Identify which cell holds the provided text, then report its [X, Y] central coordinate. 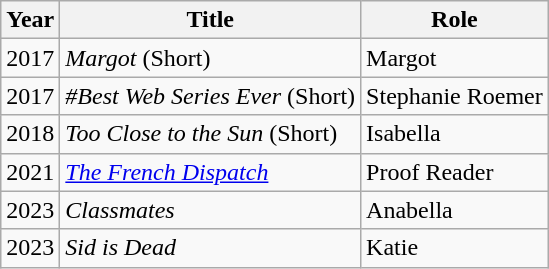
Classmates [210, 210]
Katie [455, 248]
Stephanie Roemer [455, 96]
Isabella [455, 134]
Anabella [455, 210]
Margot [455, 58]
#Best Web Series Ever (Short) [210, 96]
2018 [30, 134]
2021 [30, 172]
Year [30, 20]
Role [455, 20]
The French Dispatch [210, 172]
Margot (Short) [210, 58]
Proof Reader [455, 172]
Title [210, 20]
Too Close to the Sun (Short) [210, 134]
Sid is Dead [210, 248]
